Locate the cell with the specified text and output its (x, y) center coordinate. 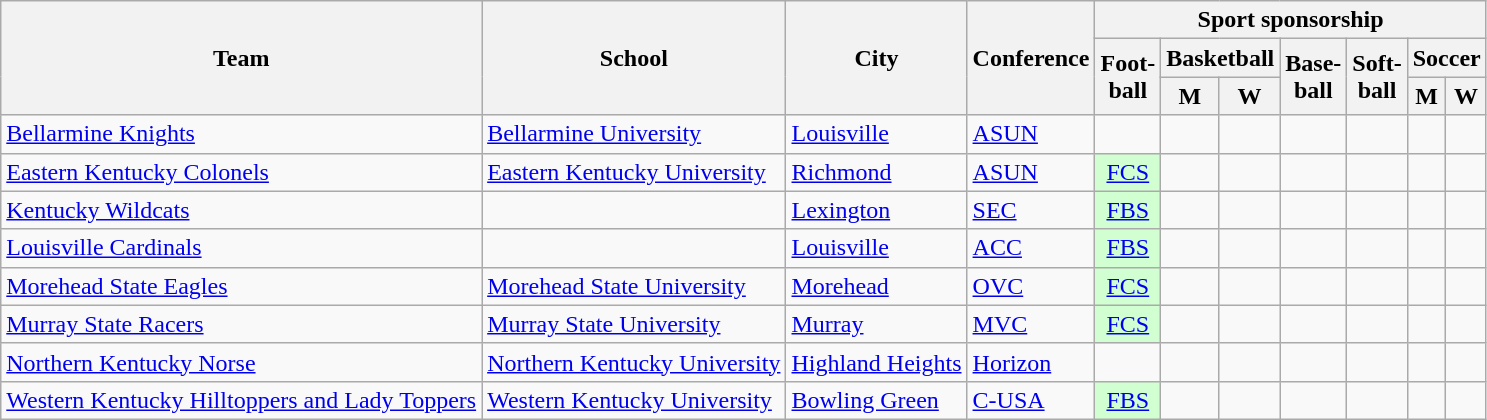
Northern Kentucky University (634, 362)
Bowling Green (876, 400)
Foot-ball (1128, 77)
Lexington (876, 210)
Western Kentucky University (634, 400)
ACC (1031, 248)
Murray State University (634, 324)
SEC (1031, 210)
Murray (876, 324)
Morehead (876, 286)
School (634, 58)
Team (242, 58)
Soft-ball (1377, 77)
Richmond (876, 172)
Murray State Racers (242, 324)
Eastern Kentucky Colonels (242, 172)
Northern Kentucky Norse (242, 362)
C-USA (1031, 400)
OVC (1031, 286)
Morehead State Eagles (242, 286)
Conference (1031, 58)
Louisville Cardinals (242, 248)
Kentucky Wildcats (242, 210)
Western Kentucky Hilltoppers and Lady Toppers (242, 400)
Basketball (1220, 58)
City (876, 58)
Horizon (1031, 362)
Eastern Kentucky University (634, 172)
MVC (1031, 324)
Base-ball (1314, 77)
Bellarmine Knights (242, 134)
Morehead State University (634, 286)
Sport sponsorship (1290, 20)
Soccer (1446, 58)
Highland Heights (876, 362)
Bellarmine University (634, 134)
